Pinpoint the cell where the given text exists, returning its [X, Y] midpoint coordinate. 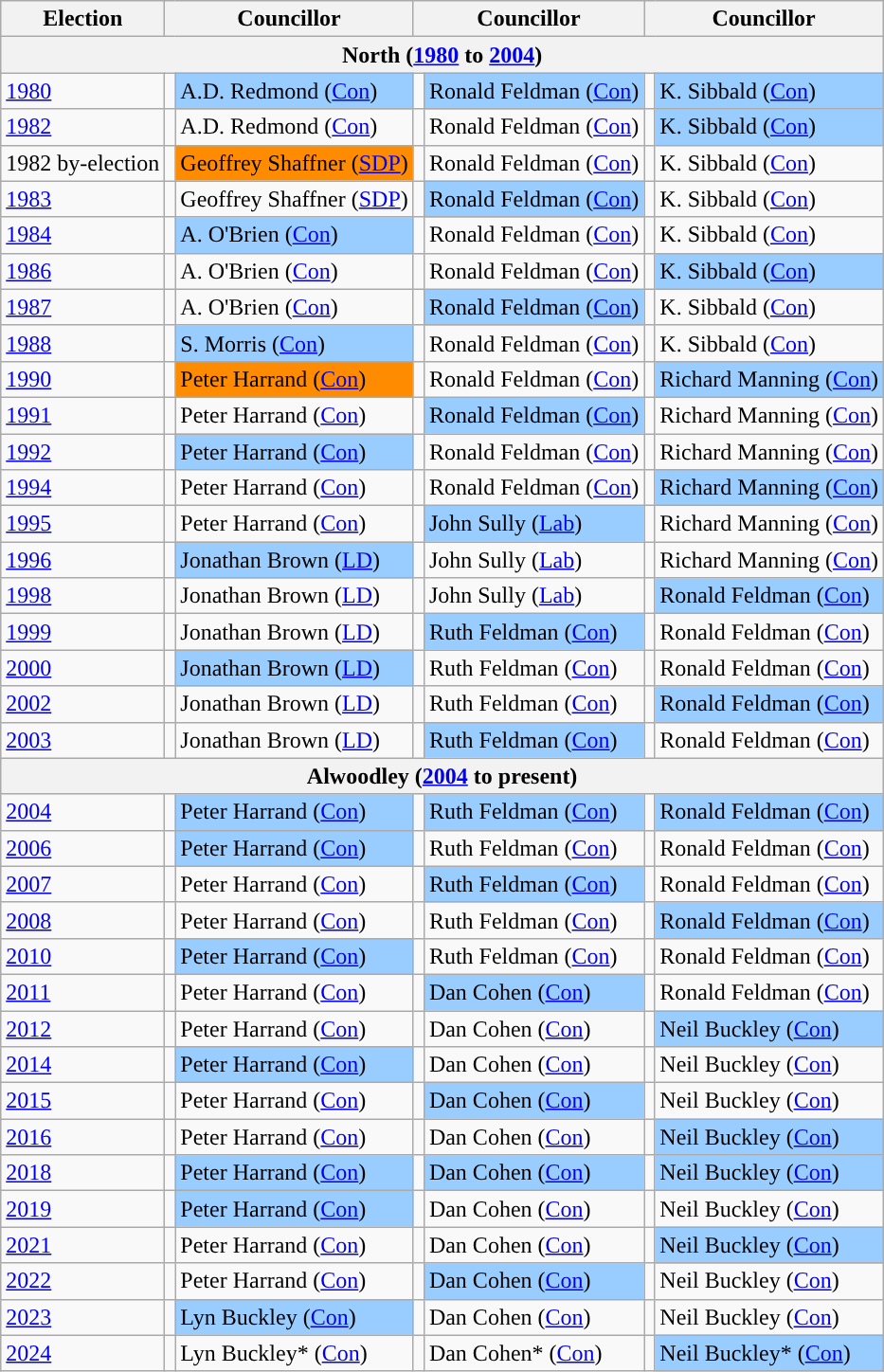
1998 [83, 596]
2024 [83, 1353]
1992 [83, 452]
1986 [83, 271]
Lyn Buckley* (Con) [294, 1353]
1996 [83, 560]
1987 [83, 307]
2010 [83, 956]
2019 [83, 1209]
2015 [83, 1101]
2011 [83, 992]
2006 [83, 848]
1982 [83, 127]
North (1980 to 2004) [442, 55]
2018 [83, 1173]
2022 [83, 1281]
2007 [83, 884]
1984 [83, 235]
2000 [83, 668]
2008 [83, 920]
1982 by-election [83, 163]
2014 [83, 1065]
1990 [83, 379]
1983 [83, 199]
2004 [83, 812]
Dan Cohen* (Con) [533, 1353]
1995 [83, 524]
2012 [83, 1028]
Election [83, 19]
Alwoodley (2004 to present) [442, 776]
2003 [83, 740]
2002 [83, 704]
1988 [83, 343]
Lyn Buckley (Con) [294, 1317]
1980 [83, 91]
1999 [83, 632]
2016 [83, 1137]
1994 [83, 488]
2023 [83, 1317]
2021 [83, 1245]
Neil Buckley* (Con) [769, 1353]
S. Morris (Con) [294, 343]
1991 [83, 415]
